For the text-containing cell, return its midpoint in [X, Y] coordinate format. 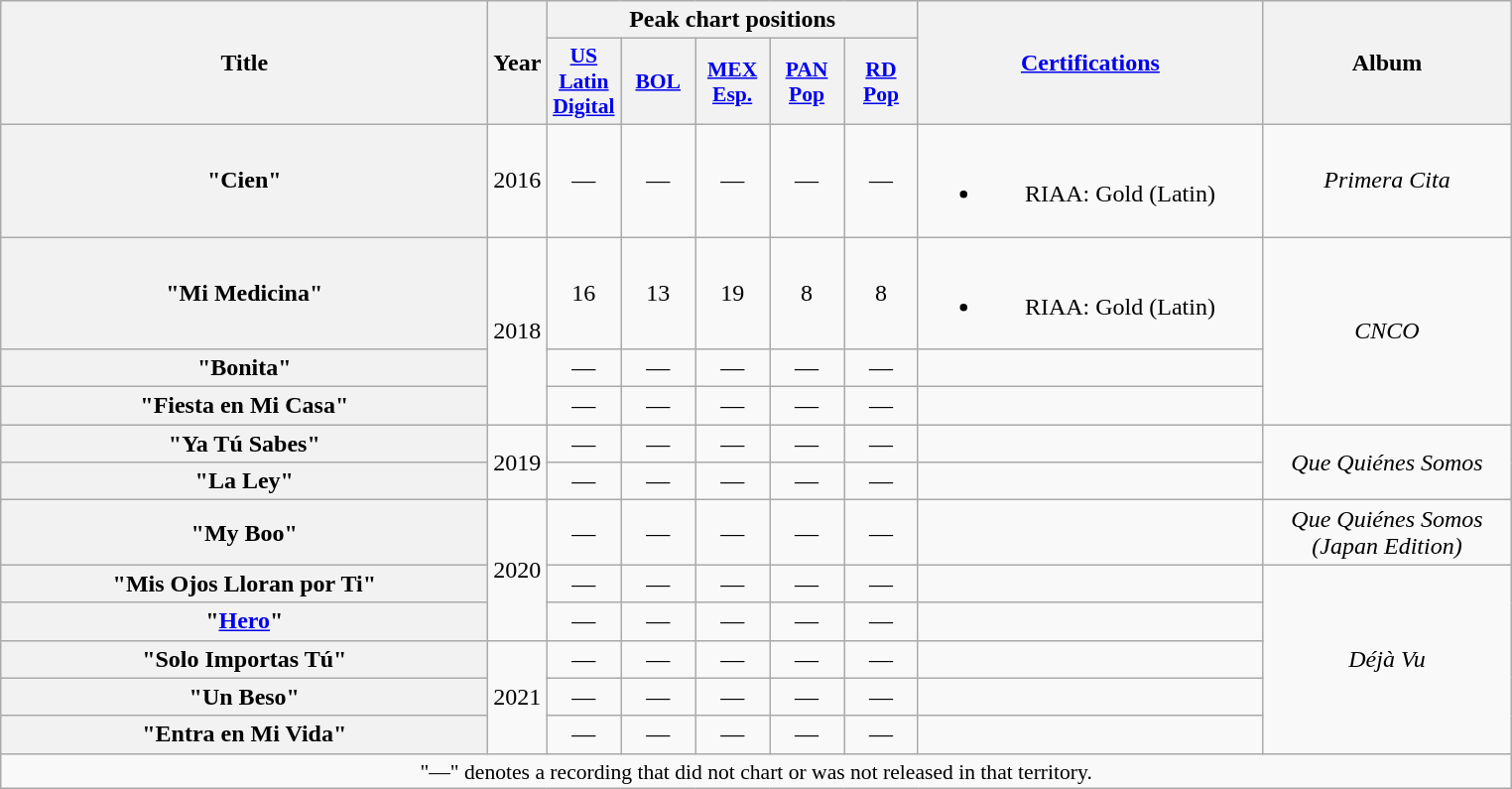
BOL [659, 81]
2021 [518, 697]
"Mi Medicina" [244, 292]
13 [659, 292]
"Un Beso" [244, 697]
"Solo Importas Tú" [244, 659]
2016 [518, 181]
USLatinDigital [583, 81]
2018 [518, 329]
RDPop [881, 81]
"Bonita" [244, 368]
"—" denotes a recording that did not chart or was not released in that territory. [756, 771]
"Hero" [244, 621]
Album [1387, 64]
"Entra en Mi Vida" [244, 734]
"Ya Tú Sabes" [244, 444]
2020 [518, 570]
MEXEsp. [732, 81]
"My Boo" [244, 532]
"Cien" [244, 181]
Year [518, 64]
Peak chart positions [732, 20]
Certifications [1089, 64]
Primera Cita [1387, 181]
"Mis Ojos Lloran por Ti" [244, 584]
Title [244, 64]
16 [583, 292]
Que Quiénes Somos [1387, 462]
2019 [518, 462]
19 [732, 292]
"Fiesta en Mi Casa" [244, 406]
CNCO [1387, 329]
PANPop [808, 81]
"La Ley" [244, 481]
Déjà Vu [1387, 659]
Que Quiénes Somos (Japan Edition) [1387, 532]
